Determine the (x, y) coordinate at the center of the cell enclosing the given text.  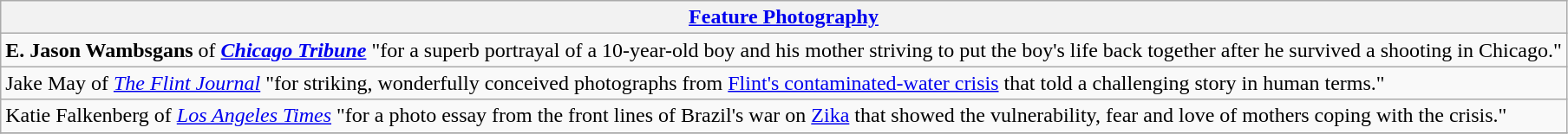
Feature Photography (784, 17)
